For the text-containing cell, return its midpoint in (X, Y) coordinate format. 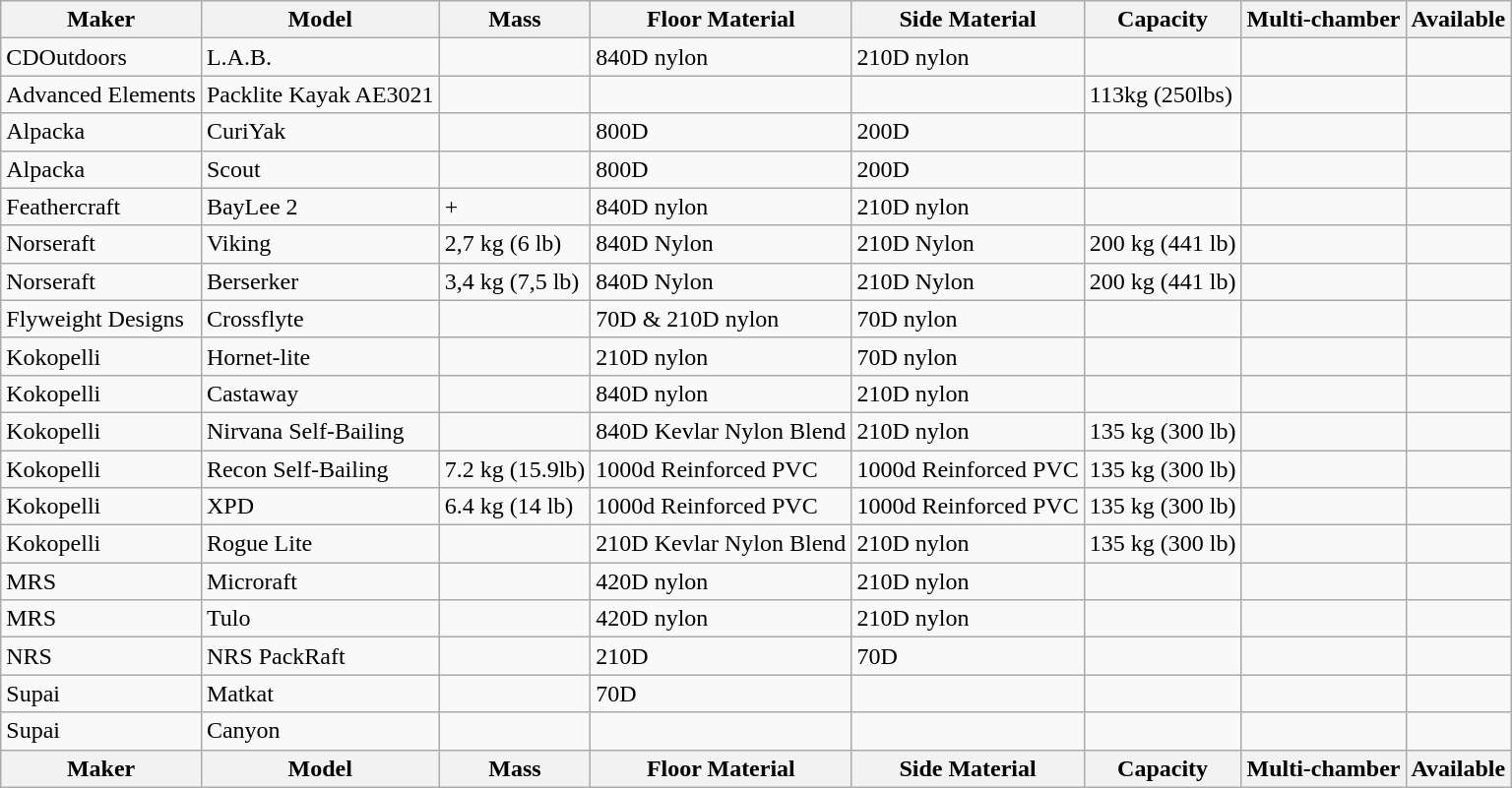
6.4 kg (14 lb) (515, 507)
Feathercraft (101, 207)
NRS PackRaft (320, 656)
210D Kevlar Nylon Blend (721, 544)
+ (515, 207)
3,4 kg (7,5 lb) (515, 281)
L.A.B. (320, 57)
Crossflyte (320, 319)
Recon Self-Bailing (320, 469)
113kg (250lbs) (1163, 94)
NRS (101, 656)
Hornet-lite (320, 356)
70D & 210D nylon (721, 319)
Scout (320, 169)
2,7 kg (6 lb) (515, 244)
Tulo (320, 619)
Canyon (320, 731)
CDOutdoors (101, 57)
Matkat (320, 694)
Berserker (320, 281)
XPD (320, 507)
210D (721, 656)
BayLee 2 (320, 207)
Castaway (320, 394)
Packlite Kayak AE3021 (320, 94)
Rogue Lite (320, 544)
CuriYak (320, 132)
Advanced Elements (101, 94)
Nirvana Self-Bailing (320, 431)
Flyweight Designs (101, 319)
Viking (320, 244)
7.2 kg (15.9lb) (515, 469)
Microraft (320, 581)
840D Kevlar Nylon Blend (721, 431)
